Determine the (x, y) coordinate at the center of the cell enclosing the given text.  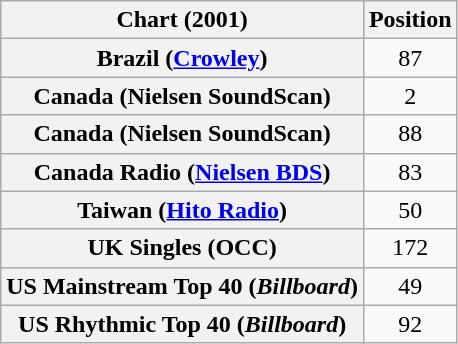
50 (410, 210)
Position (410, 20)
2 (410, 96)
US Mainstream Top 40 (Billboard) (182, 286)
UK Singles (OCC) (182, 248)
Taiwan (Hito Radio) (182, 210)
88 (410, 134)
Canada Radio (Nielsen BDS) (182, 172)
92 (410, 324)
172 (410, 248)
83 (410, 172)
87 (410, 58)
Brazil (Crowley) (182, 58)
US Rhythmic Top 40 (Billboard) (182, 324)
Chart (2001) (182, 20)
49 (410, 286)
